Capture the cell that displays the provided text and extract its (X, Y) central coordinate. 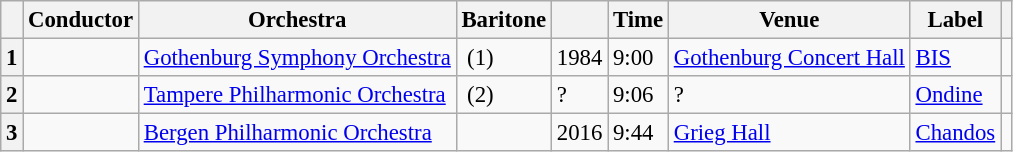
Ondine (955, 95)
9:00 (638, 58)
9:06 (638, 95)
Gothenburg Symphony Orchestra (297, 58)
(2) (504, 95)
Time (638, 20)
Gothenburg Concert Hall (789, 58)
Bergen Philharmonic Orchestra (297, 133)
Conductor (81, 20)
Baritone (504, 20)
2016 (579, 133)
Venue (789, 20)
Label (955, 20)
2 (12, 95)
BIS (955, 58)
1 (12, 58)
1984 (579, 58)
9:44 (638, 133)
(1) (504, 58)
3 (12, 133)
Chandos (955, 133)
Tampere Philharmonic Orchestra (297, 95)
Grieg Hall (789, 133)
Orchestra (297, 20)
